Search for the cell housing the specified text and yield its (X, Y) center coordinate. 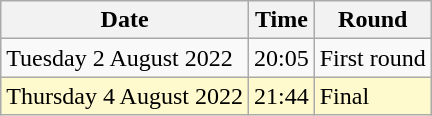
21:44 (281, 96)
First round (372, 58)
Time (281, 20)
Tuesday 2 August 2022 (125, 58)
Thursday 4 August 2022 (125, 96)
Date (125, 20)
Final (372, 96)
20:05 (281, 58)
Round (372, 20)
